From the cell containing the given text, extract its center point as [x, y] coordinate. 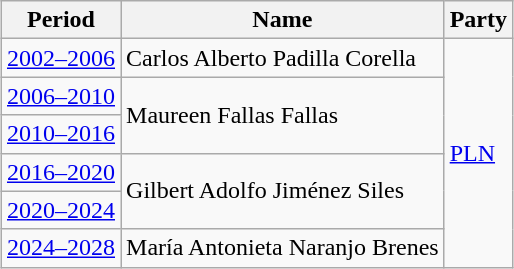
PLN [478, 153]
2010–2016 [60, 134]
Maureen Fallas Fallas [283, 115]
María Antonieta Naranjo Brenes [283, 248]
Party [478, 20]
Period [60, 20]
Gilbert Adolfo Jiménez Siles [283, 191]
2002–2006 [60, 58]
2006–2010 [60, 96]
Name [283, 20]
2024–2028 [60, 248]
Carlos Alberto Padilla Corella [283, 58]
2016–2020 [60, 172]
2020–2024 [60, 210]
